Locate the cell with the specified text and output its [x, y] center coordinate. 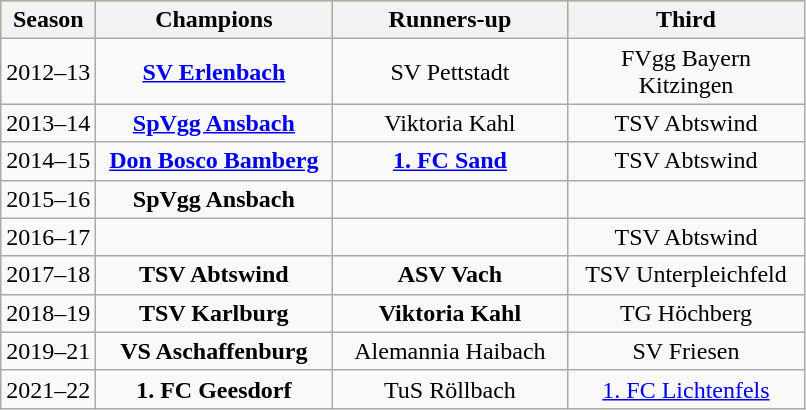
TSV Unterpleichfeld [686, 275]
2017–18 [48, 275]
SV Pettstadt [450, 72]
2021–22 [48, 389]
1. FC Sand [450, 161]
VS Aschaffenburg [214, 351]
1. FC Geesdorf [214, 389]
2016–17 [48, 237]
Runners-up [450, 20]
Third [686, 20]
1. FC Lichtenfels [686, 389]
Don Bosco Bamberg [214, 161]
2013–14 [48, 123]
2015–16 [48, 199]
SV Erlenbach [214, 72]
TuS Röllbach [450, 389]
2014–15 [48, 161]
TG Höchberg [686, 313]
Season [48, 20]
Champions [214, 20]
2018–19 [48, 313]
SV Friesen [686, 351]
Alemannia Haibach [450, 351]
FVgg Bayern Kitzingen [686, 72]
TSV Karlburg [214, 313]
ASV Vach [450, 275]
2019–21 [48, 351]
2012–13 [48, 72]
